Search for the cell housing the specified text and yield its (X, Y) center coordinate. 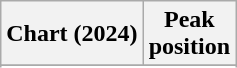
Peakposition (189, 34)
Chart (2024) (72, 34)
